Pinpoint the cell where the given text exists, returning its [x, y] midpoint coordinate. 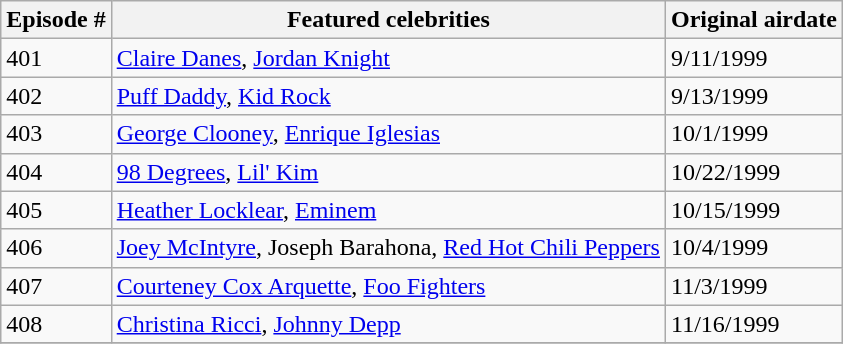
404 [56, 172]
Featured celebrities [388, 20]
407 [56, 286]
Courteney Cox Arquette, Foo Fighters [388, 286]
9/13/1999 [754, 96]
9/11/1999 [754, 58]
Original airdate [754, 20]
401 [56, 58]
406 [56, 248]
Claire Danes, Jordan Knight [388, 58]
11/3/1999 [754, 286]
10/4/1999 [754, 248]
403 [56, 134]
10/15/1999 [754, 210]
Christina Ricci, Johnny Depp [388, 324]
98 Degrees, Lil' Kim [388, 172]
11/16/1999 [754, 324]
10/1/1999 [754, 134]
Joey McIntyre, Joseph Barahona, Red Hot Chili Peppers [388, 248]
Episode # [56, 20]
Puff Daddy, Kid Rock [388, 96]
405 [56, 210]
Heather Locklear, Eminem [388, 210]
George Clooney, Enrique Iglesias [388, 134]
10/22/1999 [754, 172]
408 [56, 324]
402 [56, 96]
